Scan for the cell matching the given text and deliver its (x, y) coordinate at center. 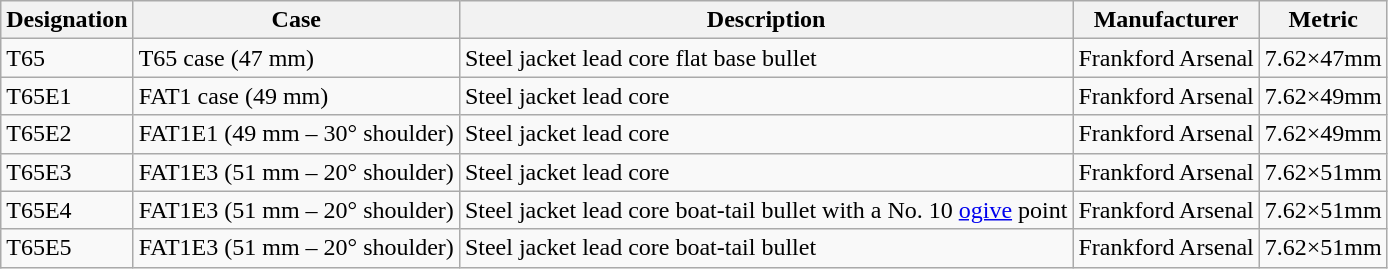
Case (296, 20)
T65E5 (67, 248)
Steel jacket lead core flat base bullet (766, 58)
T65E2 (67, 134)
Description (766, 20)
FAT1E1 (49 mm – 30° shoulder) (296, 134)
T65 (67, 58)
Metric (1323, 20)
FAT1 case (49 mm) (296, 96)
T65 case (47 mm) (296, 58)
Manufacturer (1166, 20)
T65E4 (67, 210)
7.62×47mm (1323, 58)
Designation (67, 20)
Steel jacket lead core boat-tail bullet (766, 248)
T65E1 (67, 96)
T65E3 (67, 172)
Steel jacket lead core boat-tail bullet with a No. 10 ogive point (766, 210)
